Extract the (x, y) coordinate from the center of the cell holding the provided text.  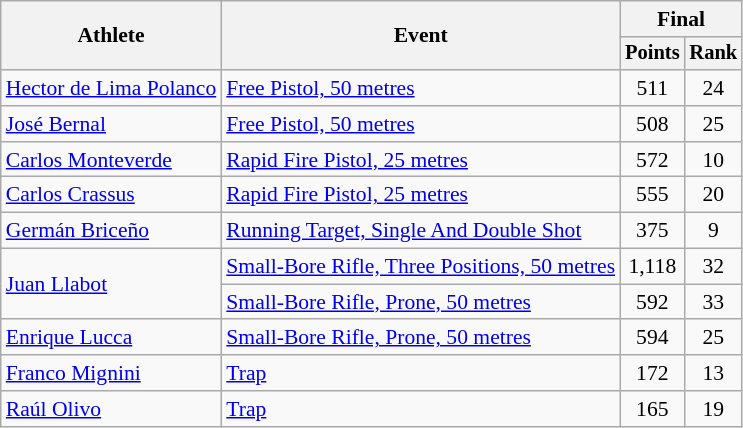
508 (652, 124)
Juan Llabot (112, 284)
10 (714, 160)
José Bernal (112, 124)
13 (714, 373)
Final (681, 19)
Points (652, 54)
592 (652, 302)
572 (652, 160)
511 (652, 88)
375 (652, 231)
Carlos Crassus (112, 195)
Small-Bore Rifle, Three Positions, 50 metres (420, 267)
Franco Mignini (112, 373)
20 (714, 195)
Germán Briceño (112, 231)
Athlete (112, 36)
172 (652, 373)
32 (714, 267)
1,118 (652, 267)
Event (420, 36)
Running Target, Single And Double Shot (420, 231)
33 (714, 302)
Rank (714, 54)
Raúl Olivo (112, 409)
9 (714, 231)
19 (714, 409)
555 (652, 195)
165 (652, 409)
Hector de Lima Polanco (112, 88)
594 (652, 338)
24 (714, 88)
Enrique Lucca (112, 338)
Carlos Monteverde (112, 160)
